Identify which cell holds the provided text, then report its (X, Y) central coordinate. 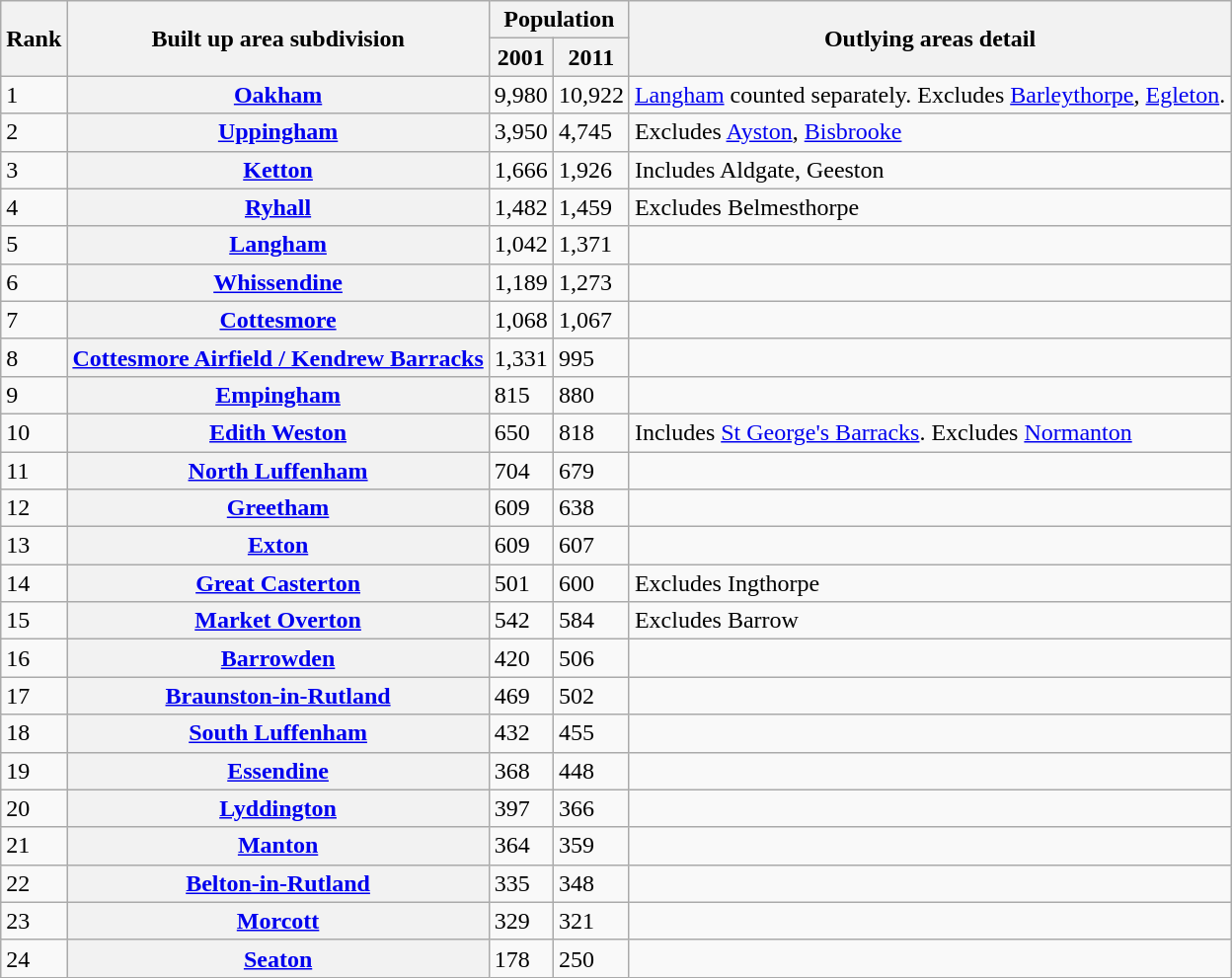
Excludes Ingthorpe (930, 583)
Oakham (278, 95)
880 (590, 395)
Whissendine (278, 282)
366 (590, 808)
4 (34, 207)
7 (34, 320)
250 (590, 958)
Cottesmore (278, 320)
South Luffenham (278, 733)
329 (521, 921)
1,926 (590, 170)
North Luffenham (278, 471)
679 (590, 471)
Edith Weston (278, 432)
818 (590, 432)
455 (590, 733)
704 (521, 471)
Rank (34, 38)
368 (521, 771)
432 (521, 733)
Includes St George's Barracks. Excludes Normanton (930, 432)
502 (590, 696)
9 (34, 395)
Exton (278, 546)
1,666 (521, 170)
Cottesmore Airfield / Kendrew Barracks (278, 357)
22 (34, 883)
11 (34, 471)
2001 (521, 57)
Lyddington (278, 808)
Excludes Ayston, Bisbrooke (930, 132)
Great Casterton (278, 583)
5 (34, 245)
1,189 (521, 282)
600 (590, 583)
542 (521, 621)
20 (34, 808)
10 (34, 432)
1,459 (590, 207)
650 (521, 432)
16 (34, 658)
3,950 (521, 132)
1 (34, 95)
469 (521, 696)
17 (34, 696)
Excludes Barrow (930, 621)
Seaton (278, 958)
6 (34, 282)
14 (34, 583)
12 (34, 508)
1,068 (521, 320)
607 (590, 546)
448 (590, 771)
638 (590, 508)
10,922 (590, 95)
Langham (278, 245)
2011 (590, 57)
501 (521, 583)
Outlying areas detail (930, 38)
13 (34, 546)
8 (34, 357)
321 (590, 921)
1,371 (590, 245)
815 (521, 395)
995 (590, 357)
348 (590, 883)
Ryhall (278, 207)
Ketton (278, 170)
Excludes Belmesthorpe (930, 207)
Barrowden (278, 658)
9,980 (521, 95)
18 (34, 733)
19 (34, 771)
3 (34, 170)
Braunston-in-Rutland (278, 696)
Population (559, 20)
178 (521, 958)
397 (521, 808)
24 (34, 958)
Manton (278, 846)
1,042 (521, 245)
15 (34, 621)
Morcott (278, 921)
335 (521, 883)
584 (590, 621)
2 (34, 132)
23 (34, 921)
1,273 (590, 282)
4,745 (590, 132)
Uppingham (278, 132)
359 (590, 846)
Empingham (278, 395)
506 (590, 658)
Belton-in-Rutland (278, 883)
1,482 (521, 207)
Built up area subdivision (278, 38)
Includes Aldgate, Geeston (930, 170)
1,067 (590, 320)
Greetham (278, 508)
364 (521, 846)
Essendine (278, 771)
420 (521, 658)
Market Overton (278, 621)
Langham counted separately. Excludes Barleythorpe, Egleton. (930, 95)
1,331 (521, 357)
21 (34, 846)
